Detect which cell encompasses the target text, then output its [X, Y] center coordinate. 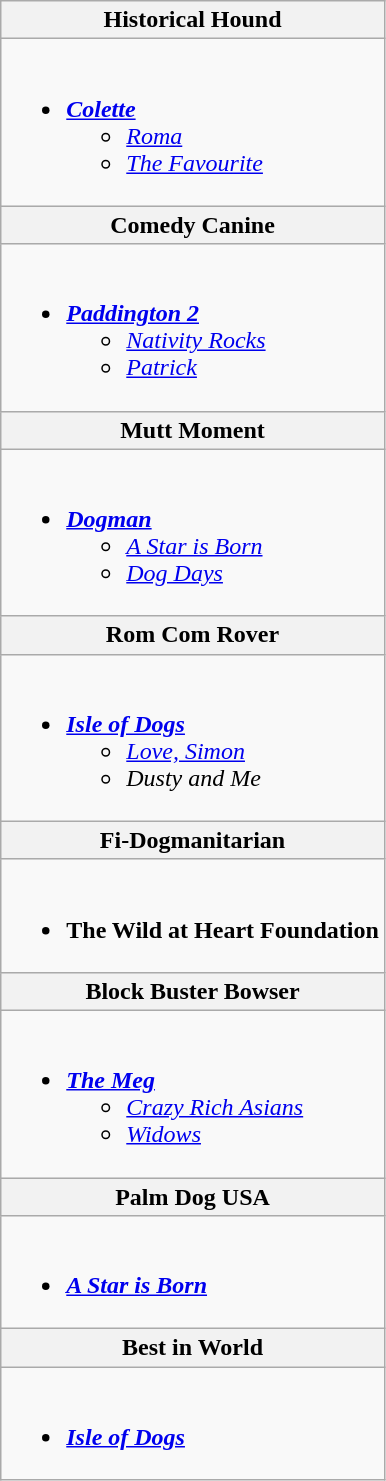
Historical Hound [193, 20]
A Star is Born [193, 1272]
ColetteRomaThe Favourite [193, 122]
Palm Dog USA [193, 1197]
The Wild at Heart Foundation [193, 916]
Block Buster Bowser [193, 991]
Isle of DogsLove, SimonDusty and Me [193, 738]
Comedy Canine [193, 225]
Fi-Dogmanitarian [193, 840]
DogmanA Star is BornDog Days [193, 532]
Isle of Dogs [193, 1424]
Mutt Moment [193, 430]
Paddington 2Nativity RocksPatrick [193, 328]
Rom Com Rover [193, 635]
The MegCrazy Rich AsiansWidows [193, 1094]
Best in World [193, 1348]
